Determine the [x, y] coordinate at the center of the cell enclosing the given text.  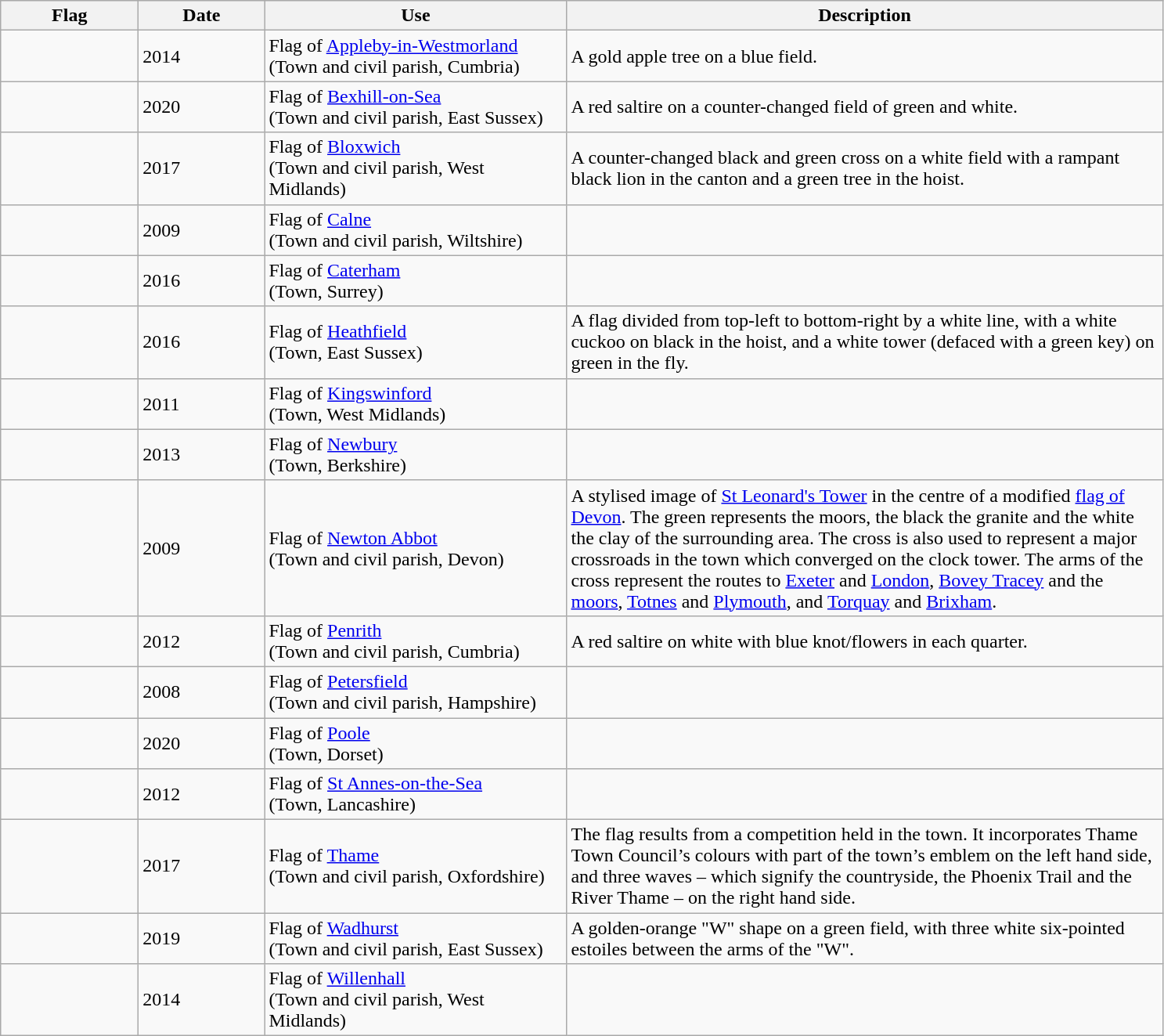
2008 [202, 692]
Flag of Penrith (Town and civil parish, Cumbria) [416, 641]
Date [202, 16]
A red saltire on white with blue knot/flowers in each quarter. [864, 641]
Flag of Wadhurst(Town and civil parish, East Sussex) [416, 938]
Flag of Bexhill-on-Sea(Town and civil parish, East Sussex) [416, 106]
Flag of Caterham (Town, Surrey) [416, 280]
A red saltire on a counter-changed field of green and white. [864, 106]
Flag of Appleby-in-Westmorland (Town and civil parish, Cumbria) [416, 56]
2013 [202, 454]
Flag [70, 16]
Flag of Poole (Town, Dorset) [416, 742]
Use [416, 16]
Flag of Willenhall (Town and civil parish, West Midlands) [416, 1000]
Flag of Heathfield(Town, East Sussex) [416, 342]
Flag of Newbury (Town, Berkshire) [416, 454]
Flag of Calne (Town and civil parish, Wiltshire) [416, 230]
A gold apple tree on a blue field. [864, 56]
Flag of Newton Abbot (Town and civil parish, Devon) [416, 548]
Flag of St Annes-on-the-Sea (Town, Lancashire) [416, 794]
A counter-changed black and green cross on a white field with a rampant black lion in the canton and a green tree in the hoist. [864, 168]
Flag of Petersfield (Town and civil parish, Hampshire) [416, 692]
Flag of Thame (Town and civil parish, Oxfordshire) [416, 866]
A golden-orange "W" shape on a green field, with three white six-pointed estoiles between the arms of the "W". [864, 938]
2019 [202, 938]
Flag of Kingswinford (Town, West Midlands) [416, 404]
2011 [202, 404]
Flag of Bloxwich (Town and civil parish, West Midlands) [416, 168]
Description [864, 16]
